Return (x, y) of the center of cell containing provided text 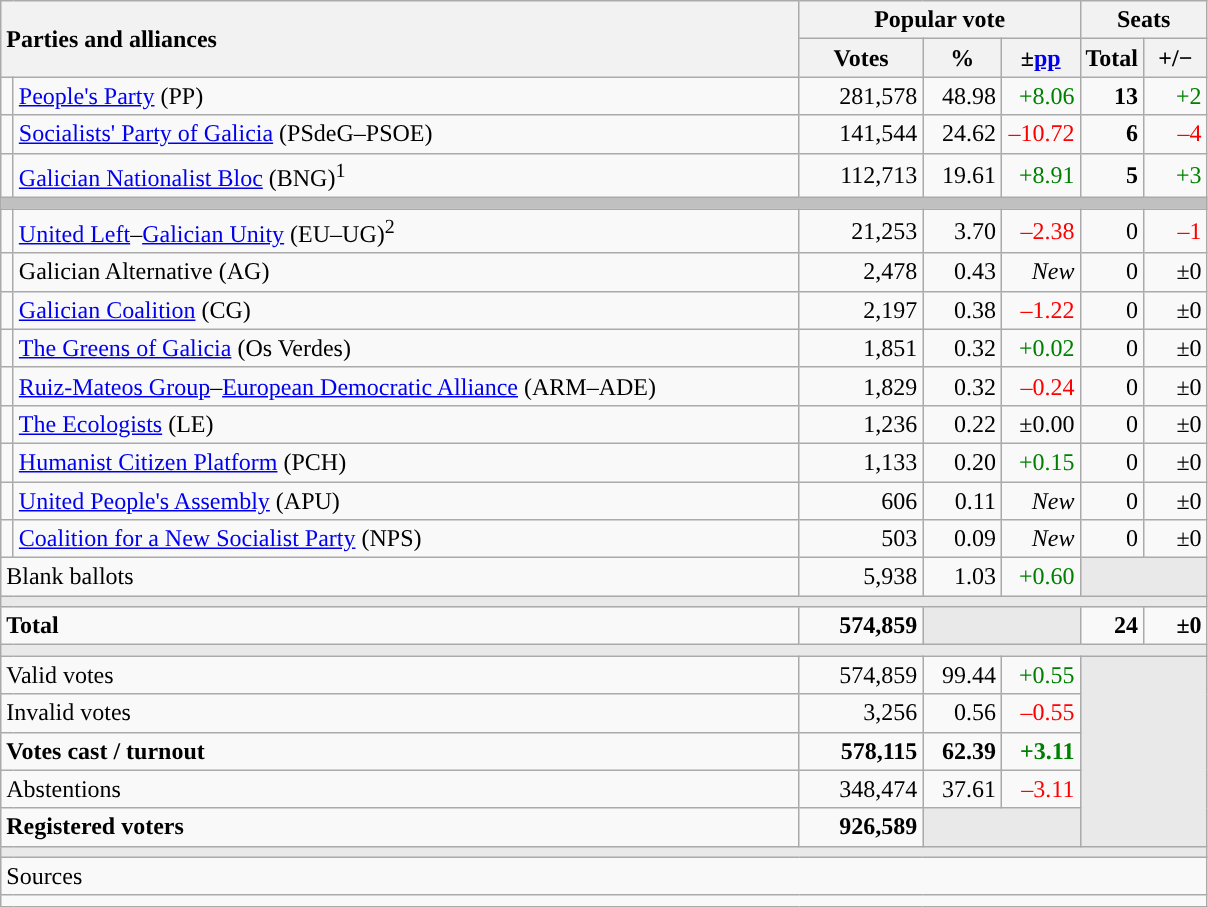
+0.02 (1040, 348)
United People's Assembly (APU) (406, 501)
Valid votes (400, 675)
Sources (604, 876)
1.03 (962, 577)
+2 (1176, 96)
13 (1112, 96)
Registered voters (400, 827)
–0.24 (1040, 386)
112,713 (861, 176)
0.22 (962, 424)
–1.22 (1040, 310)
606 (861, 501)
0.11 (962, 501)
Parties and alliances (400, 39)
1,851 (861, 348)
+3 (1176, 176)
United Left–Galician Unity (EU–UG)2 (406, 232)
Votes cast / turnout (400, 751)
Votes (861, 58)
37.61 (962, 789)
281,578 (861, 96)
5,938 (861, 577)
Popular vote (940, 20)
141,544 (861, 134)
Galician Alternative (AG) (406, 272)
% (962, 58)
3,256 (861, 713)
24 (1112, 626)
0.38 (962, 310)
–3.11 (1040, 789)
2,478 (861, 272)
Abstentions (400, 789)
People's Party (PP) (406, 96)
+/− (1176, 58)
48.98 (962, 96)
0.43 (962, 272)
19.61 (962, 176)
348,474 (861, 789)
±pp (1040, 58)
–2.38 (1040, 232)
–4 (1176, 134)
62.39 (962, 751)
+0.55 (1040, 675)
2,197 (861, 310)
Invalid votes (400, 713)
3.70 (962, 232)
+0.60 (1040, 577)
Socialists' Party of Galicia (PSdeG–PSOE) (406, 134)
1,133 (861, 462)
±0.00 (1040, 424)
Coalition for a New Socialist Party (NPS) (406, 539)
+0.15 (1040, 462)
Ruiz-Mateos Group–European Democratic Alliance (ARM–ADE) (406, 386)
Humanist Citizen Platform (PCH) (406, 462)
5 (1112, 176)
578,115 (861, 751)
1,236 (861, 424)
Blank ballots (400, 577)
21,253 (861, 232)
The Ecologists (LE) (406, 424)
+8.06 (1040, 96)
–10.72 (1040, 134)
6 (1112, 134)
–0.55 (1040, 713)
Galician Coalition (CG) (406, 310)
0.56 (962, 713)
0.20 (962, 462)
–1 (1176, 232)
Seats (1144, 20)
1,829 (861, 386)
503 (861, 539)
+8.91 (1040, 176)
The Greens of Galicia (Os Verdes) (406, 348)
0.09 (962, 539)
926,589 (861, 827)
Galician Nationalist Bloc (BNG)1 (406, 176)
24.62 (962, 134)
99.44 (962, 675)
+3.11 (1040, 751)
